Provide the [X, Y] coordinate of the cell's center where the given text is located.  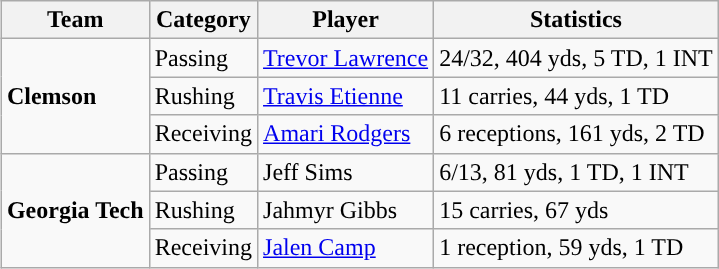
Trevor Lawrence [346, 58]
Amari Rodgers [346, 134]
15 carries, 67 yds [576, 210]
Georgia Tech [75, 210]
Statistics [576, 20]
Clemson [75, 96]
Jeff Sims [346, 172]
Player [346, 20]
6/13, 81 yds, 1 TD, 1 INT [576, 172]
Category [203, 20]
Jalen Camp [346, 248]
1 reception, 59 yds, 1 TD [576, 248]
11 carries, 44 yds, 1 TD [576, 96]
Jahmyr Gibbs [346, 210]
6 receptions, 161 yds, 2 TD [576, 134]
24/32, 404 yds, 5 TD, 1 INT [576, 58]
Travis Etienne [346, 96]
Team [75, 20]
